For the text-containing cell, return its midpoint in (x, y) coordinate format. 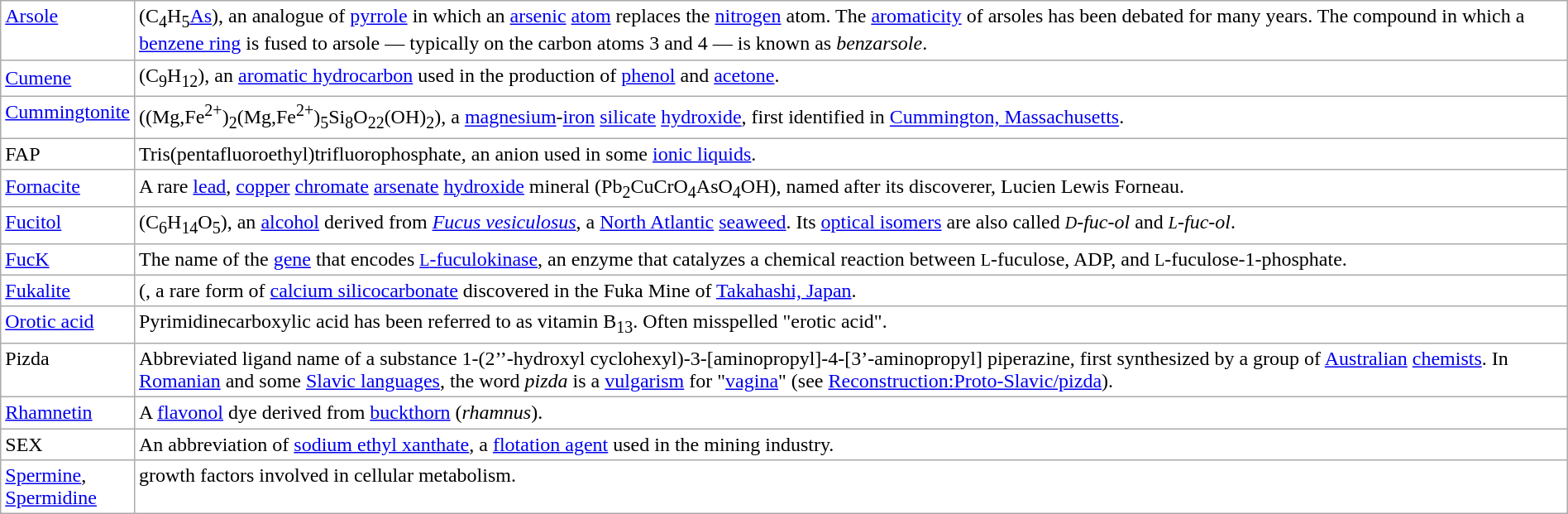
(C6H14O5), an alcohol derived from Fucus vesiculosus, a North Atlantic seaweed. Its optical isomers are also called D-fuc-ol and L-fuc-ol. (850, 225)
Rhamnetin (68, 413)
Fornacite (68, 188)
SEX (68, 444)
growth factors involved in cellular metabolism. (850, 487)
The name of the gene that encodes L-fuculokinase, an enzyme that catalyzes a chemical reaction between L-fuculose, ADP, and L-fuculose-1-phosphate. (850, 259)
Pyrimidinecarboxylic acid has been referred to as vitamin B13. Often misspelled "erotic acid". (850, 324)
Cumene (68, 78)
((Mg,Fe2+)2(Mg,Fe2+)5Si8O22(OH)2), a magnesium-iron silicate hydroxide, first identified in Cummington, Massachusetts. (850, 118)
(C9H12), an aromatic hydrocarbon used in the production of phenol and acetone. (850, 78)
A rare lead, copper chromate arsenate hydroxide mineral (Pb2CuCrO4AsO4OH), named after its discoverer, Lucien Lewis Forneau. (850, 188)
FucK (68, 259)
Spermine,Spermidine (68, 487)
Fukalite (68, 291)
Orotic acid (68, 324)
Pizda (68, 369)
Arsole (68, 30)
Tris(pentafluoroethyl)trifluorophosphate, an anion used in some ionic liquids. (850, 154)
(, a rare form of calcium silicocarbonate discovered in the Fuka Mine of Takahashi, Japan. (850, 291)
Cummingtonite (68, 118)
An abbreviation of sodium ethyl xanthate, a flotation agent used in the mining industry. (850, 444)
A flavonol dye derived from buckthorn (rhamnus). (850, 413)
Fucitol (68, 225)
FAP (68, 154)
